Search for the cell housing the specified text and yield its [x, y] center coordinate. 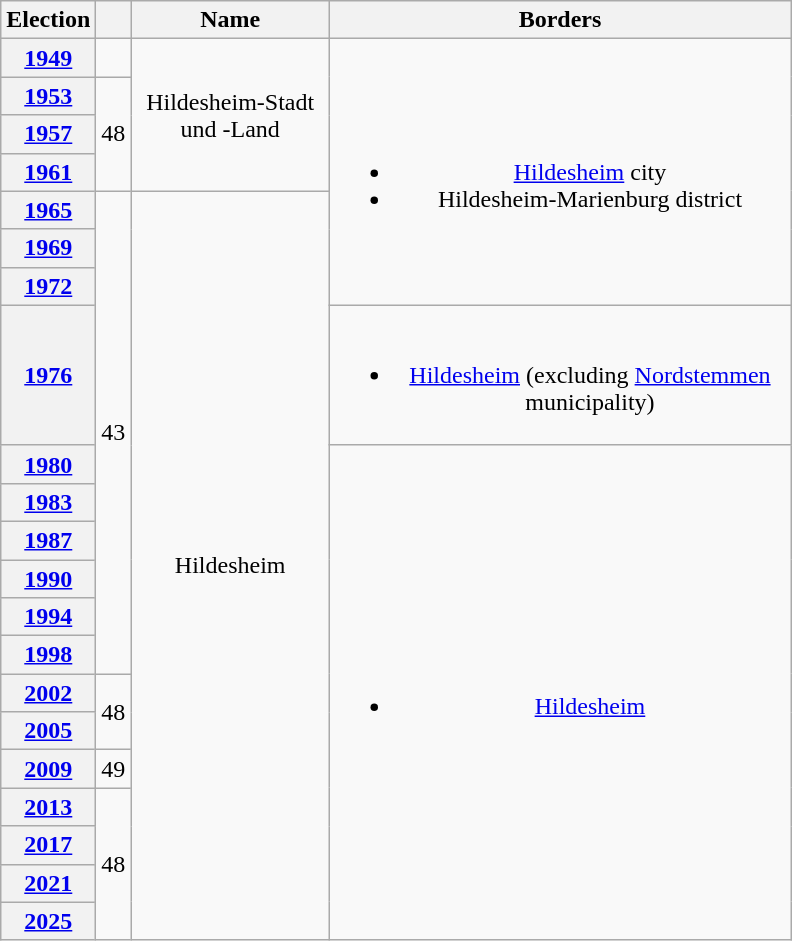
1949 [48, 58]
Hildesheim (excluding Nordstemmen municipality) [560, 375]
2009 [48, 769]
49 [114, 769]
1994 [48, 617]
43 [114, 432]
2017 [48, 845]
2002 [48, 693]
1983 [48, 502]
Borders [560, 20]
1990 [48, 579]
Election [48, 20]
1953 [48, 96]
2025 [48, 921]
Hildesheim cityHildesheim-Marienburg district [560, 172]
1980 [48, 464]
2021 [48, 883]
1987 [48, 540]
Name [230, 20]
1957 [48, 134]
1961 [48, 172]
1965 [48, 210]
1976 [48, 375]
1972 [48, 286]
1969 [48, 248]
2013 [48, 807]
Hildesheim-Stadt und -Land [230, 115]
2005 [48, 731]
1998 [48, 655]
